Capture the cell that displays the provided text and extract its [X, Y] central coordinate. 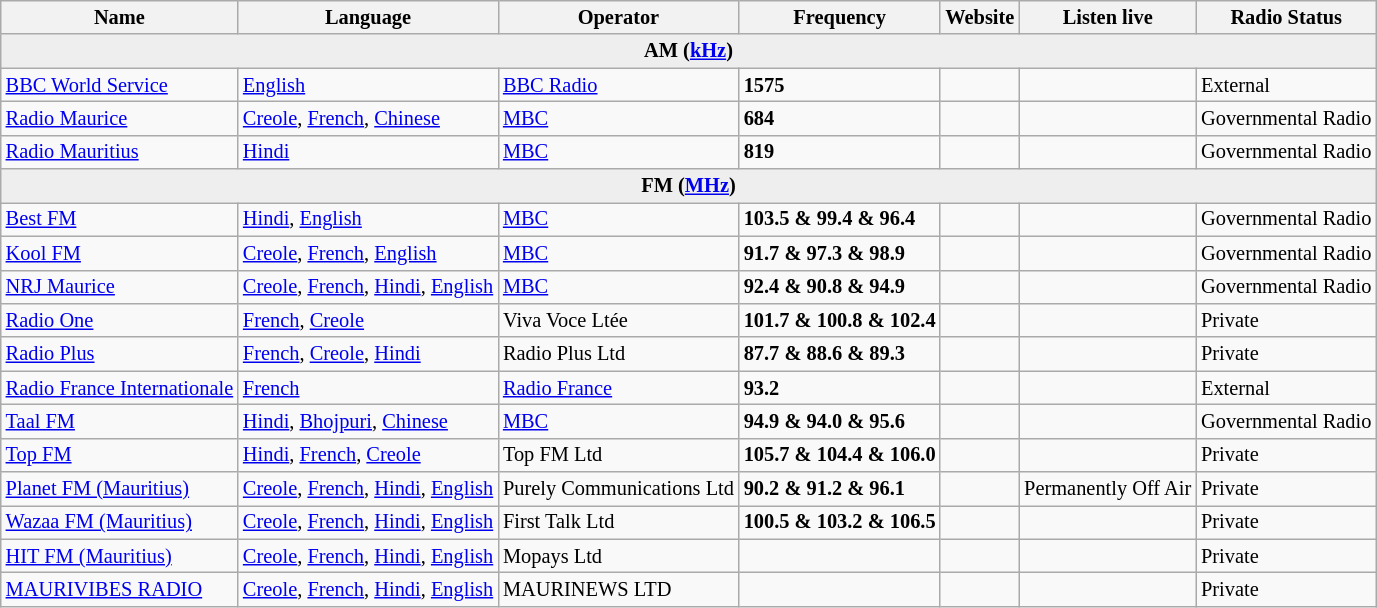
684 [840, 118]
Radio Maurice [120, 118]
Hindi, Bhojpuri, Chinese [368, 421]
87.7 & 88.6 & 89.3 [840, 354]
Taal FM [120, 421]
100.5 & 103.2 & 106.5 [840, 522]
Purely Communications Ltd [618, 489]
Radio Plus Ltd [618, 354]
94.9 & 94.0 & 95.6 [840, 421]
MAURINEWS LTD [618, 589]
Top FM Ltd [618, 455]
Language [368, 17]
Permanently Off Air [1108, 489]
103.5 & 99.4 & 96.4 [840, 219]
Hindi, English [368, 219]
101.7 & 100.8 & 102.4 [840, 320]
Radio One [120, 320]
HIT FM (Mauritius) [120, 556]
Hindi [368, 152]
Creole, French, English [368, 253]
Hindi, French, Creole [368, 455]
AM (kHz) [689, 51]
Mopays Ltd [618, 556]
Listen live [1108, 17]
BBC Radio [618, 85]
Best FM [120, 219]
Radio Mauritius [120, 152]
Planet FM (Mauritius) [120, 489]
819 [840, 152]
Name [120, 17]
French [368, 388]
93.2 [840, 388]
FM (MHz) [689, 186]
MAURIVIBES RADIO [120, 589]
91.7 & 97.3 & 98.9 [840, 253]
Wazaa FM (Mauritius) [120, 522]
Viva Voce Ltée [618, 320]
Radio France Internationale [120, 388]
Website [980, 17]
English [368, 85]
Frequency [840, 17]
105.7 & 104.4 & 106.0 [840, 455]
Radio Plus [120, 354]
Kool FM [120, 253]
French, Creole, Hindi [368, 354]
Radio Status [1286, 17]
1575 [840, 85]
BBC World Service [120, 85]
Operator [618, 17]
NRJ Maurice [120, 287]
Radio France [618, 388]
92.4 & 90.8 & 94.9 [840, 287]
First Talk Ltd [618, 522]
French, Creole [368, 320]
Creole, French, Chinese [368, 118]
Top FM [120, 455]
90.2 & 91.2 & 96.1 [840, 489]
